Provide the (x, y) coordinate of the cell's center where the given text is located.  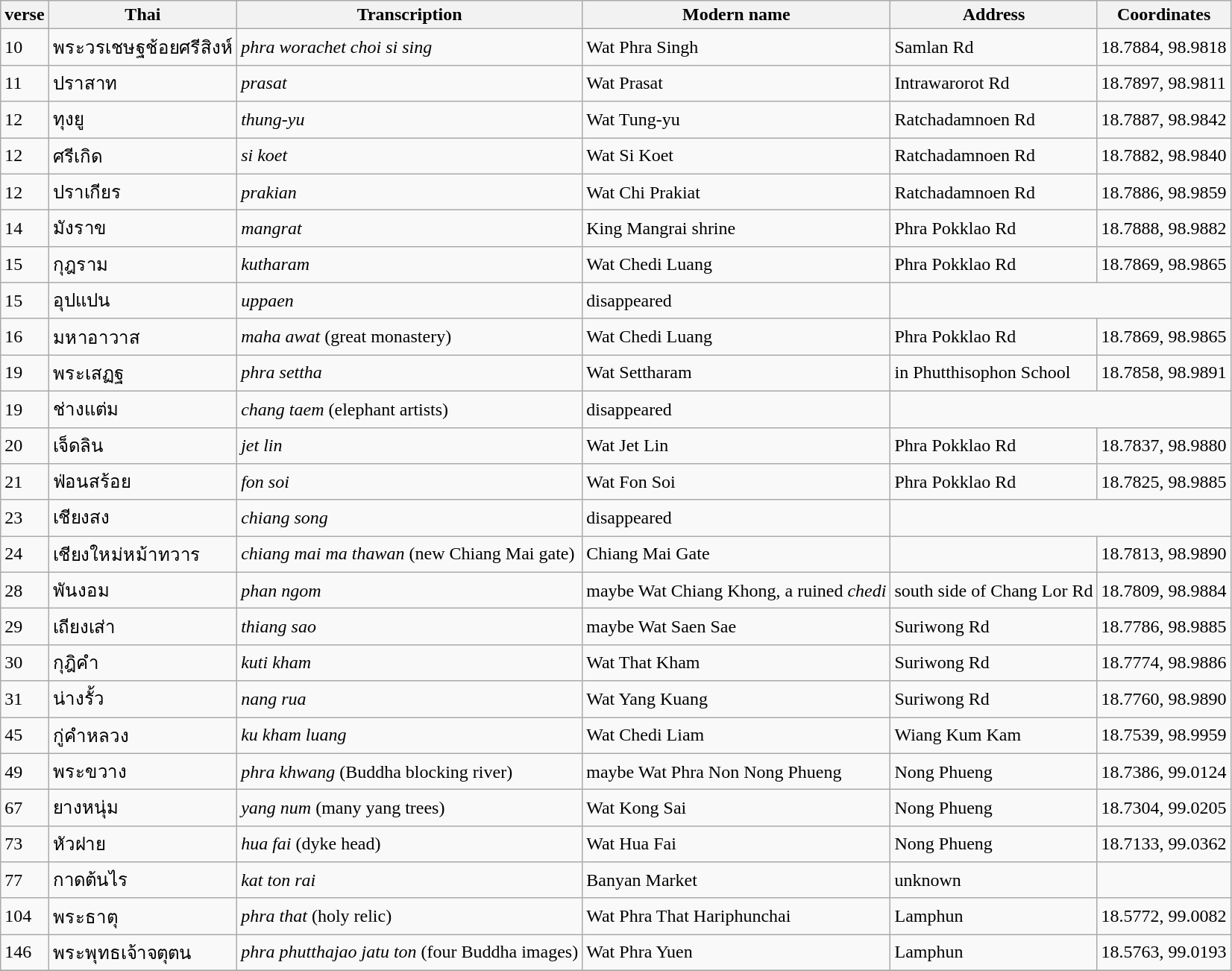
south side of Chang Lor Rd (993, 591)
ฟ่อนสร้อย (143, 482)
Intrawarorot Rd (993, 84)
kat ton rai (410, 880)
29 (25, 626)
kutharam (410, 264)
Wat Prasat (737, 84)
Modern name (737, 15)
unknown (993, 880)
18.7888, 98.9882 (1163, 228)
chang taem (elephant artists) (410, 409)
18.7304, 99.0205 (1163, 808)
in Phutthisophon School (993, 373)
กุฎิคำ (143, 662)
พันงอม (143, 591)
73 (25, 844)
Coordinates (1163, 15)
Wat That Kham (737, 662)
พระธาตุ (143, 916)
prasat (410, 84)
18.5772, 99.0082 (1163, 916)
23 (25, 518)
18.7786, 98.9885 (1163, 626)
uppaen (410, 301)
11 (25, 84)
18.7760, 98.9890 (1163, 700)
maha awat (great monastery) (410, 337)
Thai (143, 15)
พระขวาง (143, 771)
Wat Kong Sai (737, 808)
เจ็ดลิน (143, 446)
18.7133, 99.0362 (1163, 844)
kuti kham (410, 662)
Transcription (410, 15)
prakian (410, 192)
พระเสฏฐ (143, 373)
เชียงสง (143, 518)
Wat Yang Kuang (737, 700)
si koet (410, 155)
77 (25, 880)
หัวฝาย (143, 844)
104 (25, 916)
ปราสาท (143, 84)
phra worachet choi si sing (410, 48)
maybe Wat Chiang Khong, a ruined chedi (737, 591)
Wat Hua Fai (737, 844)
เชียงใหม่หม้าทวาร (143, 555)
phra phutthajao jatu ton (four Buddha images) (410, 953)
18.7897, 98.9811 (1163, 84)
phra settha (410, 373)
49 (25, 771)
16 (25, 337)
Wiang Kum Kam (993, 735)
nang rua (410, 700)
พระวรเชษฐช้อยศรีสิงห์ (143, 48)
18.7837, 98.9880 (1163, 446)
Wat Jet Lin (737, 446)
verse (25, 15)
18.7809, 98.9884 (1163, 591)
ศรีเกิด (143, 155)
ช่างแต่ม (143, 409)
phra khwang (Buddha blocking river) (410, 771)
Wat Phra Singh (737, 48)
21 (25, 482)
28 (25, 591)
มหาอาวาส (143, 337)
กู่คำหลวง (143, 735)
18.7887, 98.9842 (1163, 119)
30 (25, 662)
อุปแปน (143, 301)
jet lin (410, 446)
146 (25, 953)
18.7882, 98.9840 (1163, 155)
mangrat (410, 228)
มังราข (143, 228)
18.5763, 99.0193 (1163, 953)
10 (25, 48)
ku kham luang (410, 735)
ยางหนุ่ม (143, 808)
ทุงยู (143, 119)
18.7813, 98.9890 (1163, 555)
ปราเกียร (143, 192)
Wat Settharam (737, 373)
18.7858, 98.9891 (1163, 373)
Samlan Rd (993, 48)
Banyan Market (737, 880)
Chiang Mai Gate (737, 555)
31 (25, 700)
18.7886, 98.9859 (1163, 192)
phan ngom (410, 591)
น่างรั้ว (143, 700)
Wat Si Koet (737, 155)
phra that (holy relic) (410, 916)
maybe Wat Saen Sae (737, 626)
yang num (many yang trees) (410, 808)
เถียงเส่า (143, 626)
14 (25, 228)
Wat Chedi Liam (737, 735)
18.7774, 98.9886 (1163, 662)
Address (993, 15)
45 (25, 735)
18.7884, 98.9818 (1163, 48)
chiang song (410, 518)
Wat Phra That Hariphunchai (737, 916)
maybe Wat Phra Non Nong Phueng (737, 771)
Wat Fon Soi (737, 482)
fon soi (410, 482)
18.7386, 99.0124 (1163, 771)
thiang sao (410, 626)
67 (25, 808)
20 (25, 446)
พระพุทธเจ้าจตุตน (143, 953)
Wat Tung-yu (737, 119)
chiang mai ma thawan (new Chiang Mai gate) (410, 555)
18.7539, 98.9959 (1163, 735)
กุฎราม (143, 264)
Wat Chi Prakiat (737, 192)
hua fai (dyke head) (410, 844)
thung-yu (410, 119)
24 (25, 555)
King Mangrai shrine (737, 228)
Wat Phra Yuen (737, 953)
18.7825, 98.9885 (1163, 482)
กาดต้นไร (143, 880)
